Search for the cell housing the specified text and yield its [X, Y] center coordinate. 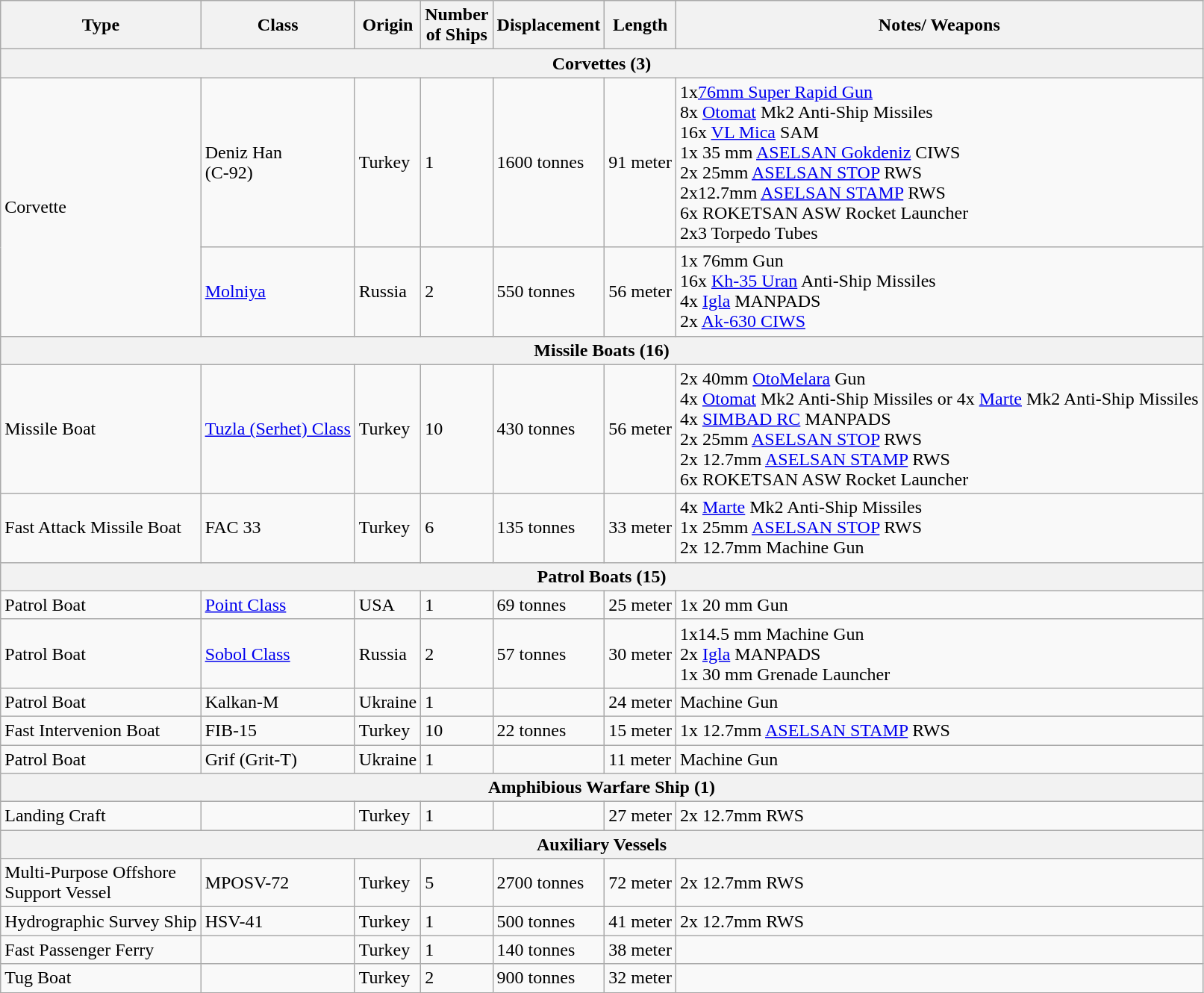
91 meter [640, 163]
Molniya [278, 291]
1x14.5 mm Machine Gun2x Igla MANPADS1x 30 mm Grenade Launcher [939, 653]
1x 20 mm Gun [939, 605]
5 [457, 883]
Missile Boats (16) [602, 350]
1x 76mm Gun16x Kh-35 Uran Anti-Ship Missiles4x Igla MANPADS2x Ak-630 CIWS [939, 291]
1600 tonnes [549, 163]
Kalkan-M [278, 702]
FIB-15 [278, 730]
15 meter [640, 730]
24 meter [640, 702]
Deniz Han(C-92) [278, 163]
550 tonnes [549, 291]
72 meter [640, 883]
38 meter [640, 950]
Tug Boat [101, 978]
1x 12.7mm ASELSAN STAMP RWS [939, 730]
Sobol Class [278, 653]
Displacement [549, 25]
2700 tonnes [549, 883]
140 tonnes [549, 950]
30 meter [640, 653]
27 meter [640, 816]
Fast Passenger Ferry [101, 950]
Hydrographic Survey Ship [101, 921]
Type [101, 25]
Amphibious Warfare Ship (1) [602, 788]
32 meter [640, 978]
900 tonnes [549, 978]
Auxiliary Vessels [602, 844]
11 meter [640, 759]
25 meter [640, 605]
Corvettes (3) [602, 63]
Fast Intervenion Boat [101, 730]
MPOSV-72 [278, 883]
Origin [387, 25]
Corvette [101, 207]
Numberof Ships [457, 25]
41 meter [640, 921]
69 tonnes [549, 605]
Fast Attack Missile Boat [101, 528]
500 tonnes [549, 921]
Grif (Grit-T) [278, 759]
Notes/ Weapons [939, 25]
Point Class [278, 605]
Tuzla (Serhet) Class [278, 429]
Class [278, 25]
4x Marte Mk2 Anti-Ship Missiles1x 25mm ASELSAN STOP RWS2x 12.7mm Machine Gun [939, 528]
Missile Boat [101, 429]
HSV-41 [278, 921]
57 tonnes [549, 653]
USA [387, 605]
Length [640, 25]
33 meter [640, 528]
22 tonnes [549, 730]
Patrol Boats (15) [602, 576]
135 tonnes [549, 528]
6 [457, 528]
Landing Craft [101, 816]
FAC 33 [278, 528]
430 tonnes [549, 429]
Multi-Purpose OffshoreSupport Vessel [101, 883]
